Return (X, Y) of the center of cell containing provided text 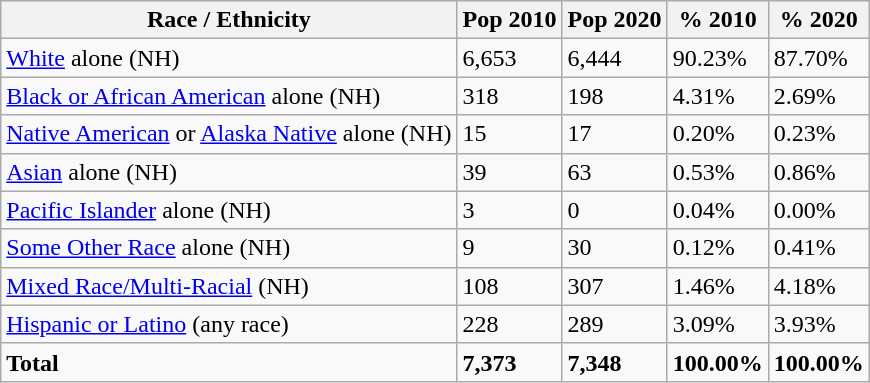
228 (510, 324)
% 2020 (818, 20)
87.70% (818, 58)
0.00% (818, 210)
0.04% (718, 210)
198 (614, 96)
0.41% (818, 248)
289 (614, 324)
% 2010 (718, 20)
3.93% (818, 324)
Total (229, 362)
90.23% (718, 58)
39 (510, 172)
4.18% (818, 286)
0 (614, 210)
4.31% (718, 96)
0.12% (718, 248)
0.20% (718, 134)
7,373 (510, 362)
17 (614, 134)
7,348 (614, 362)
Pop 2010 (510, 20)
Race / Ethnicity (229, 20)
Pop 2020 (614, 20)
3.09% (718, 324)
30 (614, 248)
318 (510, 96)
Pacific Islander alone (NH) (229, 210)
Asian alone (NH) (229, 172)
6,444 (614, 58)
108 (510, 286)
Native American or Alaska Native alone (NH) (229, 134)
Hispanic or Latino (any race) (229, 324)
9 (510, 248)
0.53% (718, 172)
0.23% (818, 134)
6,653 (510, 58)
2.69% (818, 96)
Some Other Race alone (NH) (229, 248)
1.46% (718, 286)
3 (510, 210)
307 (614, 286)
Mixed Race/Multi-Racial (NH) (229, 286)
Black or African American alone (NH) (229, 96)
0.86% (818, 172)
63 (614, 172)
White alone (NH) (229, 58)
15 (510, 134)
